Determine the (x, y) coordinate at the center of the cell enclosing the given text.  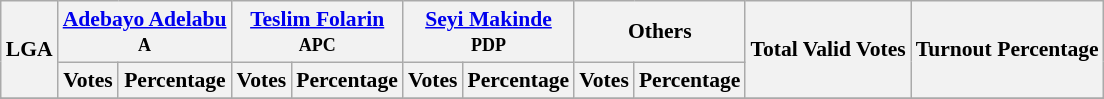
LGA (30, 50)
Others (660, 32)
Adebayo AdelabuA (145, 32)
Teslim FolarinAPC (318, 32)
Seyi MakindePDP (488, 32)
Turnout Percentage (1008, 50)
Total Valid Votes (828, 50)
